Return (x, y) of the center of cell containing provided text 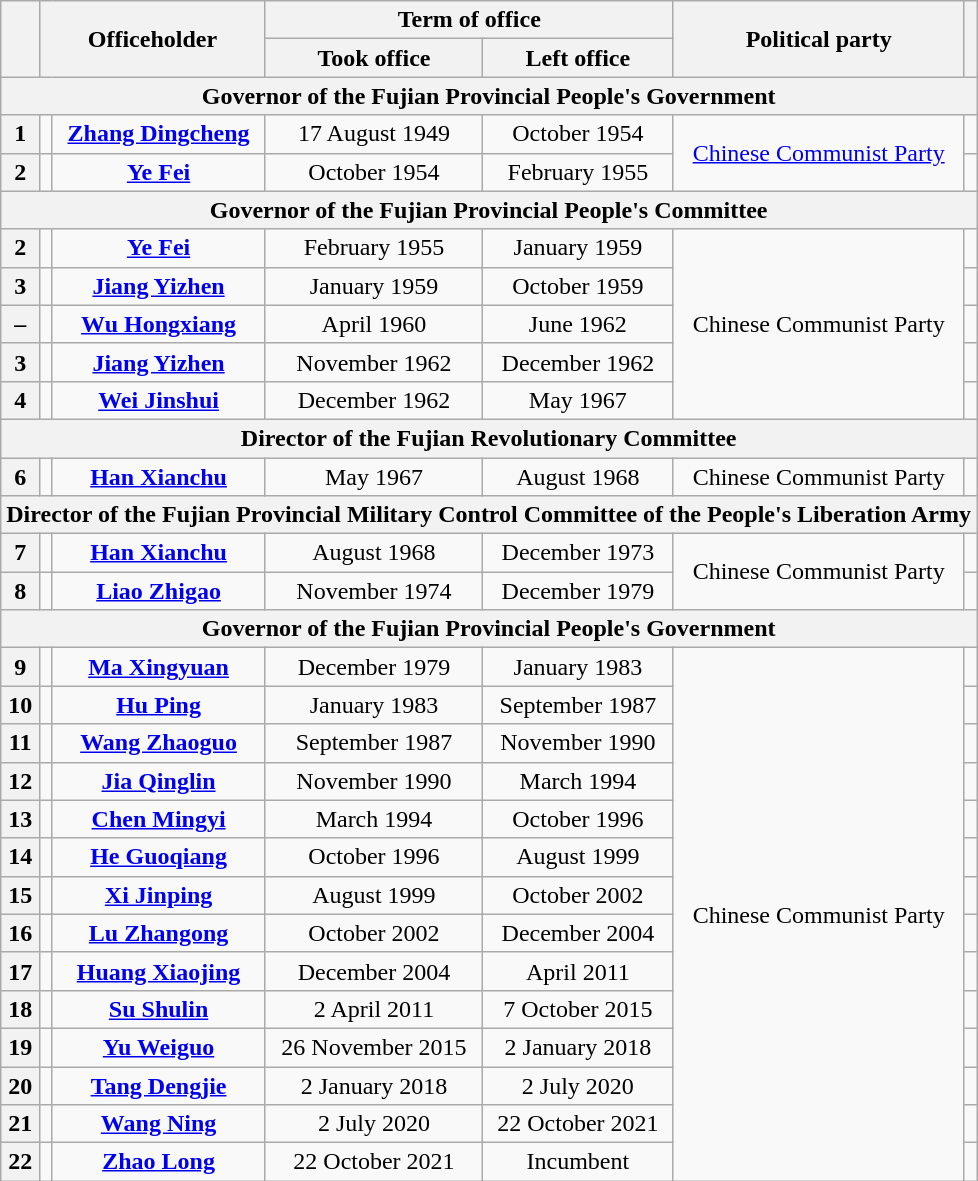
7 October 2015 (578, 1009)
Incumbent (578, 1162)
Yu Weiguo (159, 1047)
Lu Zhangong (159, 933)
9 (20, 667)
12 (20, 781)
Took office (374, 58)
Wei Jinshui (159, 400)
Governor of the Fujian Provincial People's Committee (489, 210)
17 (20, 971)
1 (20, 134)
17 August 1949 (374, 134)
18 (20, 1009)
Chen Mingyi (159, 819)
19 (20, 1047)
15 (20, 895)
8 (20, 591)
April 2011 (578, 971)
2 April 2011 (374, 1009)
Jia Qinglin (159, 781)
11 (20, 743)
Liao Zhigao (159, 591)
November 1962 (374, 362)
November 1974 (374, 591)
13 (20, 819)
Wu Hongxiang (159, 324)
Tang Dengjie (159, 1085)
Political party (818, 39)
Zhang Dingcheng (159, 134)
Left office (578, 58)
6 (20, 477)
26 November 2015 (374, 1047)
Su Shulin (159, 1009)
16 (20, 933)
21 (20, 1124)
Hu Ping (159, 705)
Zhao Long (159, 1162)
14 (20, 857)
December 1973 (578, 553)
Term of office (469, 20)
Xi Jinping (159, 895)
– (20, 324)
4 (20, 400)
Ma Xingyuan (159, 667)
He Guoqiang (159, 857)
20 (20, 1085)
10 (20, 705)
Huang Xiaojing (159, 971)
October 1959 (578, 286)
7 (20, 553)
Officeholder (153, 39)
Director of the Fujian Provincial Military Control Committee of the People's Liberation Army (489, 515)
Director of the Fujian Revolutionary Committee (489, 438)
April 1960 (374, 324)
June 1962 (578, 324)
22 (20, 1162)
Wang Ning (159, 1124)
Wang Zhaoguo (159, 743)
